Detect which cell encompasses the target text, then output its [x, y] center coordinate. 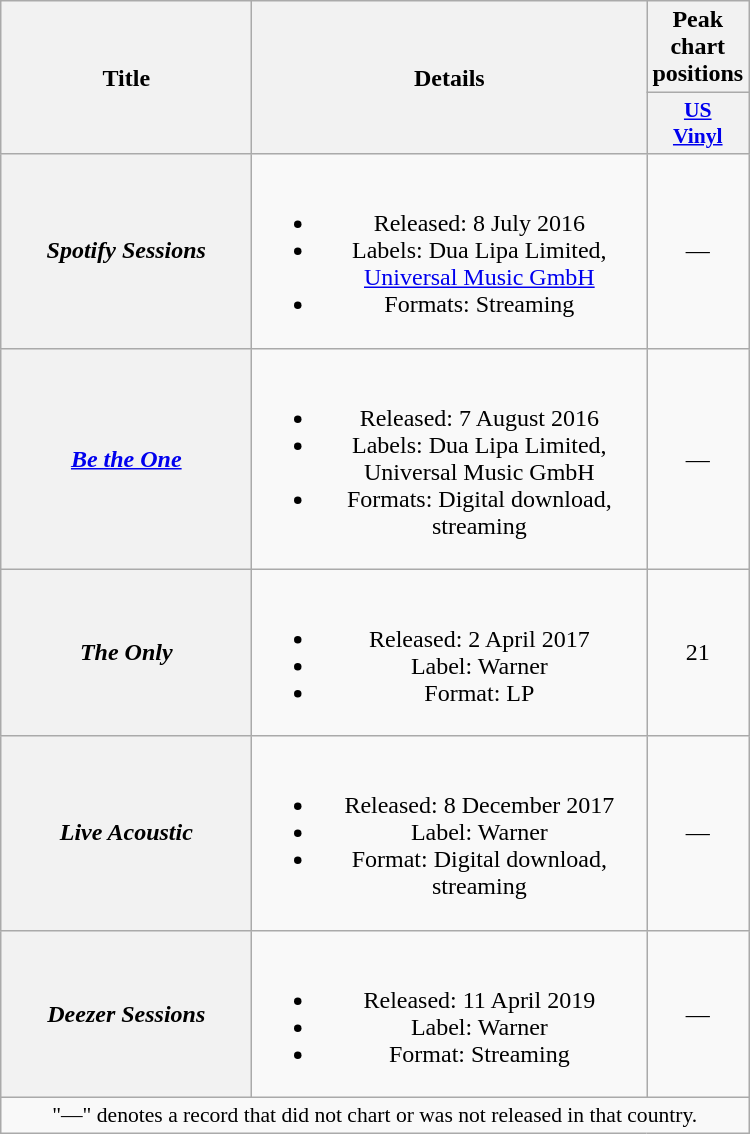
Spotify Sessions [126, 251]
Released: 8 July 2016Labels: Dua Lipa Limited, Universal Music GmbHFormats: Streaming [450, 251]
The Only [126, 652]
"—" denotes a record that did not chart or was not released in that country. [375, 1115]
Released: 8 December 2017Label: WarnerFormat: Digital download, streaming [450, 833]
Title [126, 78]
USVinyl [698, 124]
Released: 7 August 2016Labels: Dua Lipa Limited, Universal Music GmbHFormats: Digital download, streaming [450, 458]
Live Acoustic [126, 833]
Released: 11 April 2019Label: WarnerFormat: Streaming [450, 1014]
Details [450, 78]
Deezer Sessions [126, 1014]
Released: 2 April 2017Label: WarnerFormat: LP [450, 652]
Peak chart positions [698, 47]
21 [698, 652]
Be the One [126, 458]
